Search for the cell housing the specified text and yield its (x, y) center coordinate. 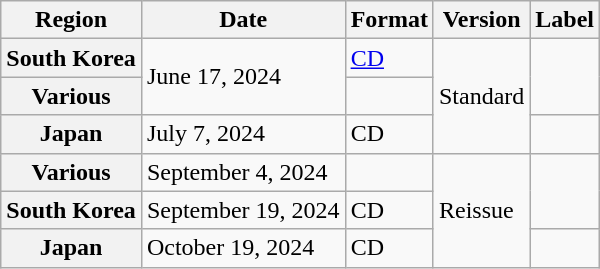
October 19, 2024 (243, 248)
Reissue (481, 210)
September 4, 2024 (243, 172)
Region (72, 20)
Label (565, 20)
Version (481, 20)
Date (243, 20)
Standard (481, 96)
July 7, 2024 (243, 134)
June 17, 2024 (243, 77)
September 19, 2024 (243, 210)
Format (389, 20)
